For the text-containing cell, return its midpoint in (X, Y) coordinate format. 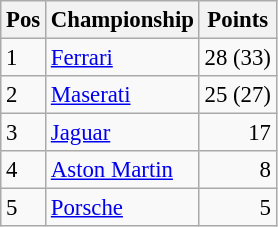
25 (27) (238, 95)
1 (24, 58)
28 (33) (238, 58)
Championship (123, 20)
Aston Martin (123, 170)
17 (238, 133)
8 (238, 170)
2 (24, 95)
Jaguar (123, 133)
Pos (24, 20)
Maserati (123, 95)
Porsche (123, 208)
3 (24, 133)
4 (24, 170)
Points (238, 20)
Ferrari (123, 58)
